Identify which cell holds the provided text, then report its (X, Y) central coordinate. 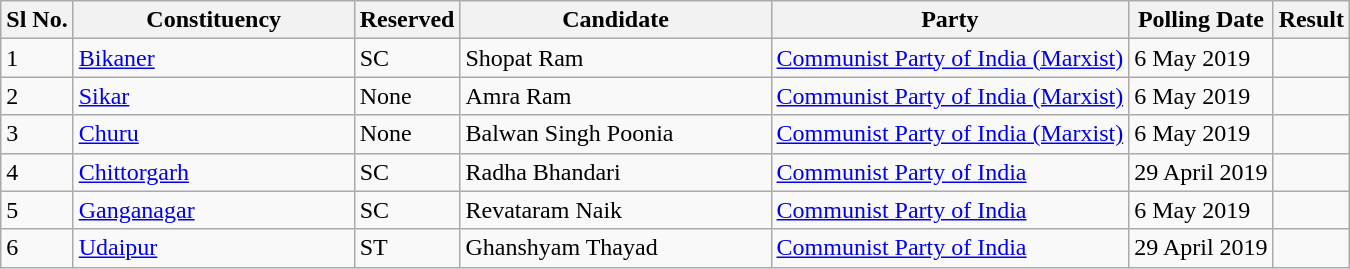
6 (37, 248)
Bikaner (214, 58)
Balwan Singh Poonia (616, 134)
ST (407, 248)
Revataram Naik (616, 210)
Reserved (407, 20)
Constituency (214, 20)
Udaipur (214, 248)
Amra Ram (616, 96)
Radha Bhandari (616, 172)
Party (950, 20)
Ghanshyam Thayad (616, 248)
4 (37, 172)
Sikar (214, 96)
Polling Date (1201, 20)
Shopat Ram (616, 58)
2 (37, 96)
Sl No. (37, 20)
Churu (214, 134)
Candidate (616, 20)
Chittorgarh (214, 172)
1 (37, 58)
Ganganagar (214, 210)
Result (1311, 20)
5 (37, 210)
3 (37, 134)
